Provide the [x, y] coordinate of the cell's center where the given text is located.  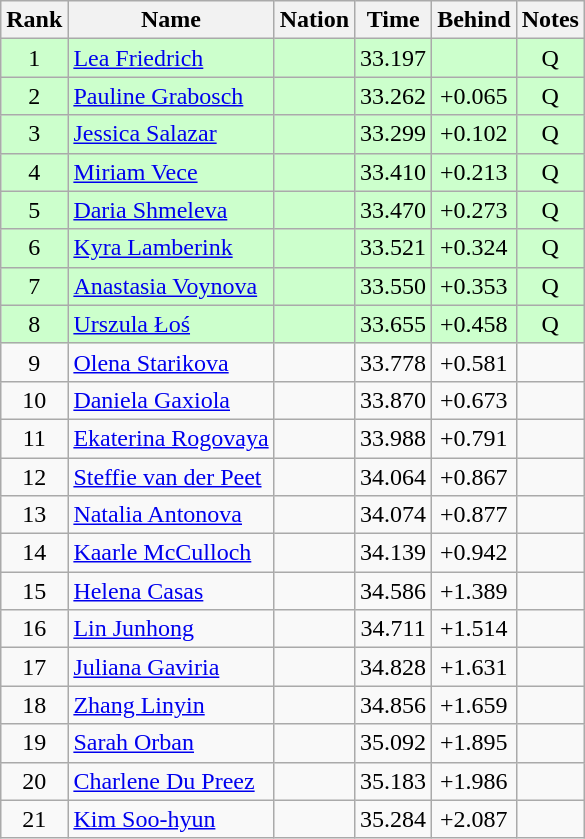
+0.065 [474, 96]
+1.895 [474, 743]
Kim Soo-hyun [171, 819]
33.470 [394, 210]
Behind [474, 20]
Ekaterina Rogovaya [171, 438]
33.988 [394, 438]
19 [34, 743]
Juliana Gaviria [171, 667]
Jessica Salazar [171, 134]
13 [34, 515]
4 [34, 172]
35.183 [394, 781]
Helena Casas [171, 591]
Kyra Lamberink [171, 248]
+0.102 [474, 134]
Pauline Grabosch [171, 96]
11 [34, 438]
+0.458 [474, 324]
33.299 [394, 134]
10 [34, 400]
33.655 [394, 324]
1 [34, 58]
Natalia Antonova [171, 515]
34.139 [394, 553]
Charlene Du Preez [171, 781]
9 [34, 362]
33.410 [394, 172]
20 [34, 781]
2 [34, 96]
Kaarle McCulloch [171, 553]
Time [394, 20]
33.197 [394, 58]
Olena Starikova [171, 362]
21 [34, 819]
Lin Junhong [171, 629]
Name [171, 20]
+1.389 [474, 591]
8 [34, 324]
+1.514 [474, 629]
7 [34, 286]
34.856 [394, 705]
34.711 [394, 629]
Anastasia Voynova [171, 286]
+0.353 [474, 286]
+0.273 [474, 210]
Sarah Orban [171, 743]
15 [34, 591]
35.092 [394, 743]
35.284 [394, 819]
33.778 [394, 362]
+0.673 [474, 400]
Lea Friedrich [171, 58]
6 [34, 248]
5 [34, 210]
Miriam Vece [171, 172]
Daniela Gaxiola [171, 400]
Rank [34, 20]
+0.877 [474, 515]
+0.213 [474, 172]
+1.986 [474, 781]
18 [34, 705]
33.550 [394, 286]
+0.867 [474, 477]
Notes [550, 20]
16 [34, 629]
+0.942 [474, 553]
3 [34, 134]
12 [34, 477]
17 [34, 667]
33.521 [394, 248]
Urszula Łoś [171, 324]
+2.087 [474, 819]
34.064 [394, 477]
+0.324 [474, 248]
Daria Shmeleva [171, 210]
+1.631 [474, 667]
33.262 [394, 96]
Zhang Linyin [171, 705]
34.586 [394, 591]
14 [34, 553]
+0.791 [474, 438]
33.870 [394, 400]
34.828 [394, 667]
+0.581 [474, 362]
Steffie van der Peet [171, 477]
Nation [314, 20]
34.074 [394, 515]
+1.659 [474, 705]
